Output the (X, Y) coordinate of the center of the cell containing the given text.  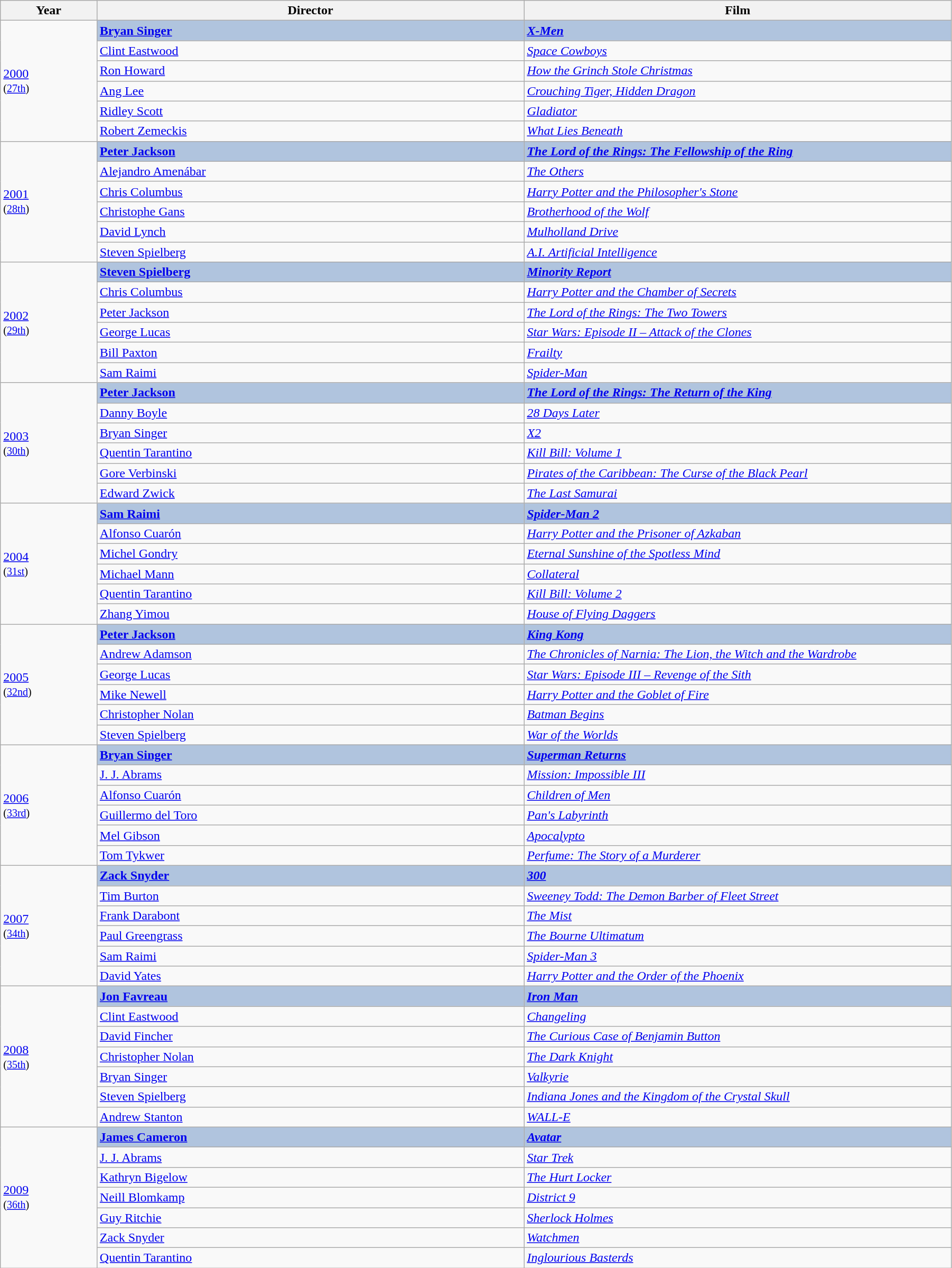
David Lynch (311, 232)
Film (738, 11)
Paul Greengrass (311, 936)
Gore Verbinski (311, 473)
Spider-Man (738, 373)
Robert Zemeckis (311, 131)
How the Grinch Stole Christmas (738, 71)
Indiana Jones and the Kingdom of the Crystal Skull (738, 1097)
Pirates of the Caribbean: The Curse of the Black Pearl (738, 473)
Harry Potter and the Chamber of Secrets (738, 292)
Star Wars: Episode III – Revenge of the Sith (738, 674)
300 (738, 875)
The Curious Case of Benjamin Button (738, 1036)
Kill Bill: Volume 1 (738, 453)
2009(36th) (49, 1197)
Children of Men (738, 795)
Watchmen (738, 1238)
Michel Gondry (311, 553)
Zhang Yimou (311, 614)
Batman Begins (738, 715)
Superman Returns (738, 755)
Year (49, 11)
Mel Gibson (311, 835)
Perfume: The Story of a Murderer (738, 855)
What Lies Beneath (738, 131)
Pan's Labyrinth (738, 815)
Star Wars: Episode II – Attack of the Clones (738, 332)
Iron Man (738, 996)
Valkyrie (738, 1077)
Harry Potter and the Goblet of Fire (738, 695)
Minority Report (738, 272)
Ridley Scott (311, 111)
Spider-Man 2 (738, 513)
2002(29th) (49, 322)
2003(30th) (49, 443)
James Cameron (311, 1137)
Bill Paxton (311, 353)
Edward Zwick (311, 493)
The Chronicles of Narnia: The Lion, the Witch and the Wardrobe (738, 654)
Andrew Stanton (311, 1117)
Sherlock Holmes (738, 1217)
House of Flying Daggers (738, 614)
2007(34th) (49, 925)
The Lord of the Rings: The Fellowship of the Ring (738, 151)
Guillermo del Toro (311, 815)
Harry Potter and the Order of the Phoenix (738, 976)
Frailty (738, 353)
Spider-Man 3 (738, 956)
Neill Blomkamp (311, 1197)
Inglourious Basterds (738, 1258)
Harry Potter and the Prisoner of Azkaban (738, 533)
King Kong (738, 634)
2004(31st) (49, 563)
Frank Darabont (311, 916)
David Yates (311, 976)
X-Men (738, 31)
Mulholland Drive (738, 232)
A.I. Artificial Intelligence (738, 252)
2005(32nd) (49, 684)
Collateral (738, 573)
Eternal Sunshine of the Spotless Mind (738, 553)
X2 (738, 433)
2006(33rd) (49, 805)
The Last Samurai (738, 493)
Harry Potter and the Philosopher's Stone (738, 191)
War of the Worlds (738, 735)
District 9 (738, 1197)
The Others (738, 171)
2008(35th) (49, 1057)
2000(27th) (49, 81)
WALL-E (738, 1117)
Space Cowboys (738, 51)
The Hurt Locker (738, 1177)
Kill Bill: Volume 2 (738, 594)
Changeling (738, 1016)
Apocalypto (738, 835)
2001(28th) (49, 201)
Christophe Gans (311, 211)
Danny Boyle (311, 413)
28 Days Later (738, 413)
The Dark Knight (738, 1057)
Crouching Tiger, Hidden Dragon (738, 91)
Star Trek (738, 1157)
Andrew Adamson (311, 654)
The Mist (738, 916)
Jon Favreau (311, 996)
Ron Howard (311, 71)
Ang Lee (311, 91)
Tom Tykwer (311, 855)
Mission: Impossible III (738, 775)
Gladiator (738, 111)
Mike Newell (311, 695)
Brotherhood of the Wolf (738, 211)
The Lord of the Rings: The Two Towers (738, 312)
Guy Ritchie (311, 1217)
David Fincher (311, 1036)
Tim Burton (311, 896)
Michael Mann (311, 573)
Sweeney Todd: The Demon Barber of Fleet Street (738, 896)
Director (311, 11)
Avatar (738, 1137)
The Lord of the Rings: The Return of the King (738, 393)
Kathryn Bigelow (311, 1177)
The Bourne Ultimatum (738, 936)
Alejandro Amenábar (311, 171)
